Search for the cell housing the specified text and yield its (x, y) center coordinate. 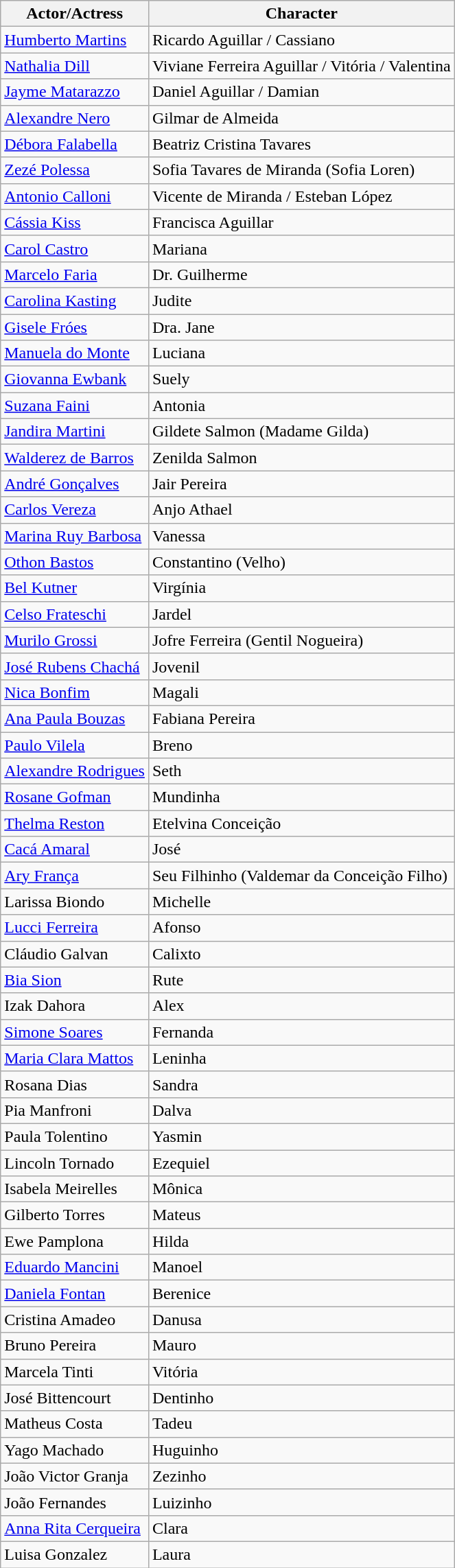
Etelvina Conceição (301, 823)
Bia Sion (75, 980)
Othon Bastos (75, 562)
Paula Tolentino (75, 1136)
Celso Frateschi (75, 614)
Afonso (301, 928)
Fabiana Pereira (301, 718)
Francisca Aguillar (301, 222)
Eduardo Mancini (75, 1267)
Murilo Grossi (75, 640)
Suely (301, 379)
Manuela do Monte (75, 353)
Cristina Amadeo (75, 1320)
Paulo Vilela (75, 745)
Mauro (301, 1346)
Zenilda Salmon (301, 458)
Fernanda (301, 1032)
Zezé Polessa (75, 170)
Giovanna Ewbank (75, 379)
Daniel Aguillar / Damian (301, 92)
Bruno Pereira (75, 1346)
Vanessa (301, 536)
Ezequiel (301, 1163)
Character (301, 14)
Jardel (301, 614)
Suzana Faini (75, 406)
Virgínia (301, 588)
Seth (301, 771)
Judite (301, 301)
Vitória (301, 1372)
Alexandre Nero (75, 118)
Michelle (301, 902)
Débora Falabella (75, 144)
Gilberto Torres (75, 1215)
Carlos Vereza (75, 510)
Dr. Guilherme (301, 274)
Alexandre Rodrigues (75, 771)
Dentinho (301, 1398)
Lucci Ferreira (75, 928)
Rute (301, 980)
Alex (301, 1006)
Clara (301, 1528)
Thelma Reston (75, 823)
Marcelo Faria (75, 274)
Izak Dahora (75, 1006)
Marina Ruy Barbosa (75, 536)
Zezinho (301, 1476)
Humberto Martins (75, 40)
Jofre Ferreira (Gentil Nogueira) (301, 640)
Constantino (Velho) (301, 562)
Luciana (301, 353)
Huguinho (301, 1450)
Rosane Gofman (75, 797)
Marcela Tinti (75, 1372)
Mônica (301, 1189)
Manoel (301, 1267)
João Victor Granja (75, 1476)
Ewe Pamplona (75, 1241)
Tadeu (301, 1424)
Gisele Fróes (75, 327)
João Fernandes (75, 1502)
Seu Filhinho (Valdemar da Conceição Filho) (301, 876)
Mundinha (301, 797)
Viviane Ferreira Aguillar / Vitória / Valentina (301, 66)
Nica Bonfim (75, 692)
Mateus (301, 1215)
Luisa Gonzalez (75, 1554)
André Gonçalves (75, 484)
Anjo Athael (301, 510)
Larissa Biondo (75, 902)
Mariana (301, 248)
Antonia (301, 406)
Jair Pereira (301, 484)
Antonio Calloni (75, 196)
Carol Castro (75, 248)
Gildete Salmon (Madame Gilda) (301, 432)
Bel Kutner (75, 588)
Jandira Martini (75, 432)
Ricardo Aguillar / Cassiano (301, 40)
Carolina Kasting (75, 301)
Sandra (301, 1084)
Leninha (301, 1058)
Calixto (301, 954)
Actor/Actress (75, 14)
Dra. Jane (301, 327)
Isabela Meirelles (75, 1189)
Rosana Dias (75, 1084)
Laura (301, 1554)
Maria Clara Mattos (75, 1058)
Nathalia Dill (75, 66)
Matheus Costa (75, 1424)
Anna Rita Cerqueira (75, 1528)
Sofia Tavares de Miranda (Sofia Loren) (301, 170)
Breno (301, 745)
José Rubens Chachá (75, 666)
Cacá Amaral (75, 850)
José (301, 850)
Walderez de Barros (75, 458)
Jayme Matarazzo (75, 92)
Ana Paula Bouzas (75, 718)
Cássia Kiss (75, 222)
Luizinho (301, 1502)
Beatriz Cristina Tavares (301, 144)
Berenice (301, 1294)
Magali (301, 692)
Vicente de Miranda / Esteban López (301, 196)
Lincoln Tornado (75, 1163)
Daniela Fontan (75, 1294)
Simone Soares (75, 1032)
Ary França (75, 876)
Gilmar de Almeida (301, 118)
Dalva (301, 1110)
José Bittencourt (75, 1398)
Danusa (301, 1320)
Cláudio Galvan (75, 954)
Yago Machado (75, 1450)
Hilda (301, 1241)
Jovenil (301, 666)
Pia Manfroni (75, 1110)
Yasmin (301, 1136)
